For the text-containing cell, return its midpoint in [X, Y] coordinate format. 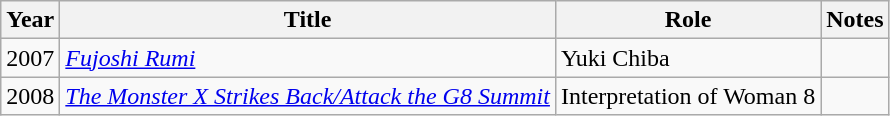
2007 [30, 58]
Yuki Chiba [688, 58]
Notes [855, 20]
2008 [30, 96]
Fujoshi Rumi [308, 58]
The Monster X Strikes Back/Attack the G8 Summit [308, 96]
Year [30, 20]
Title [308, 20]
Interpretation of Woman 8 [688, 96]
Role [688, 20]
